Scan for the cell matching the given text and deliver its [x, y] coordinate at center. 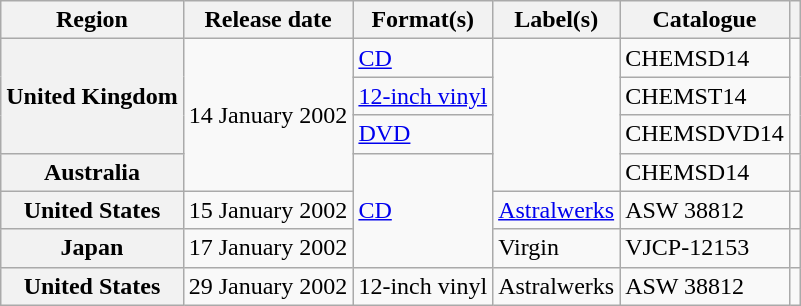
Label(s) [556, 20]
DVD [423, 134]
Region [92, 20]
Format(s) [423, 20]
Catalogue [705, 20]
CHEMSDVD14 [705, 134]
29 January 2002 [268, 286]
Virgin [556, 248]
CHEMST14 [705, 96]
Japan [92, 248]
Release date [268, 20]
17 January 2002 [268, 248]
United Kingdom [92, 96]
14 January 2002 [268, 115]
Australia [92, 172]
15 January 2002 [268, 210]
VJCP-12153 [705, 248]
